Return the [X, Y] coordinate for the center point of the cell that contains the specified text.  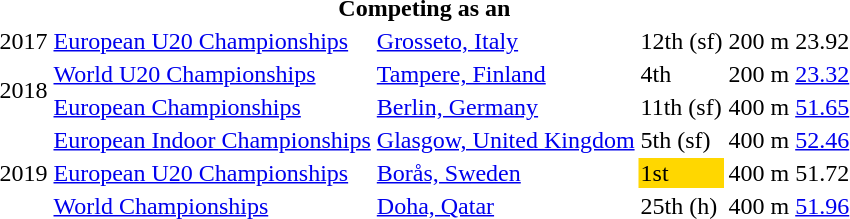
Tampere, Finland [506, 74]
European Championships [212, 107]
Glasgow, United Kingdom [506, 140]
European Indoor Championships [212, 140]
World U20 Championships [212, 74]
Berlin, Germany [506, 107]
1st [682, 173]
5th (sf) [682, 140]
11th (sf) [682, 107]
Grosseto, Italy [506, 41]
12th (sf) [682, 41]
4th [682, 74]
Borås, Sweden [506, 173]
